Pinpoint the cell where the given text exists, returning its (x, y) midpoint coordinate. 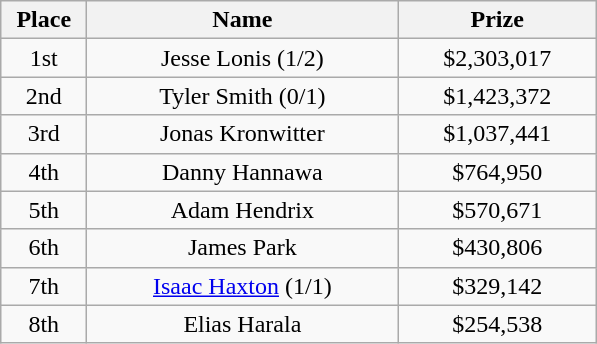
$2,303,017 (498, 58)
$764,950 (498, 172)
$1,423,372 (498, 96)
Tyler Smith (0/1) (242, 96)
Adam Hendrix (242, 210)
1st (44, 58)
Isaac Haxton (1/1) (242, 286)
Jonas Kronwitter (242, 134)
6th (44, 248)
Danny Hannawa (242, 172)
2nd (44, 96)
Name (242, 20)
5th (44, 210)
8th (44, 324)
$254,538 (498, 324)
$1,037,441 (498, 134)
Prize (498, 20)
3rd (44, 134)
7th (44, 286)
$329,142 (498, 286)
Jesse Lonis (1/2) (242, 58)
James Park (242, 248)
$570,671 (498, 210)
4th (44, 172)
Place (44, 20)
Elias Harala (242, 324)
$430,806 (498, 248)
